Detect which cell encompasses the target text, then output its [X, Y] center coordinate. 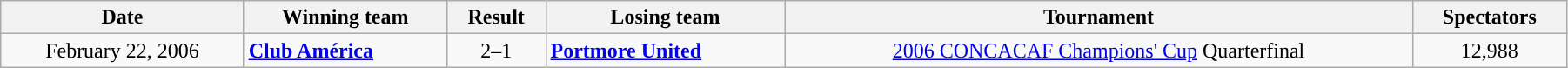
Club América [345, 51]
Spectators [1490, 17]
Winning team [345, 17]
February 22, 2006 [122, 51]
Date [122, 17]
2–1 [496, 51]
12,988 [1490, 51]
Tournament [1098, 17]
Portmore United [665, 51]
2006 CONCACAF Champions' Cup Quarterfinal [1098, 51]
Result [496, 17]
Losing team [665, 17]
